Scan for the cell matching the given text and deliver its (X, Y) coordinate at center. 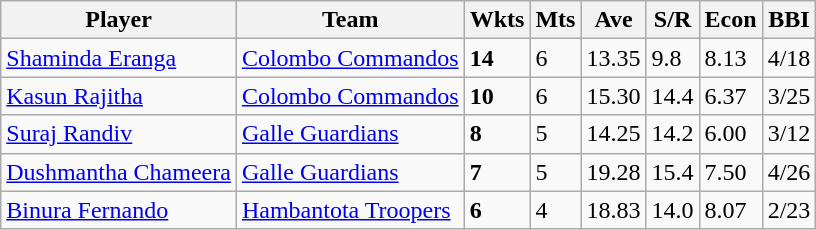
14 (497, 58)
Wkts (497, 20)
8.07 (730, 210)
8.13 (730, 58)
Binura Fernando (119, 210)
Player (119, 20)
9.8 (672, 58)
14.25 (614, 134)
4/18 (789, 58)
4 (556, 210)
3/12 (789, 134)
Mts (556, 20)
6.00 (730, 134)
Econ (730, 20)
14.0 (672, 210)
7 (497, 172)
14.4 (672, 96)
15.30 (614, 96)
18.83 (614, 210)
8 (497, 134)
S/R (672, 20)
Ave (614, 20)
Shaminda Eranga (119, 58)
7.50 (730, 172)
Suraj Randiv (119, 134)
2/23 (789, 210)
13.35 (614, 58)
Kasun Rajitha (119, 96)
19.28 (614, 172)
10 (497, 96)
BBI (789, 20)
Hambantota Troopers (350, 210)
6.37 (730, 96)
Team (350, 20)
3/25 (789, 96)
15.4 (672, 172)
14.2 (672, 134)
4/26 (789, 172)
Dushmantha Chameera (119, 172)
